From the cell containing the given text, extract its center point as [x, y] coordinate. 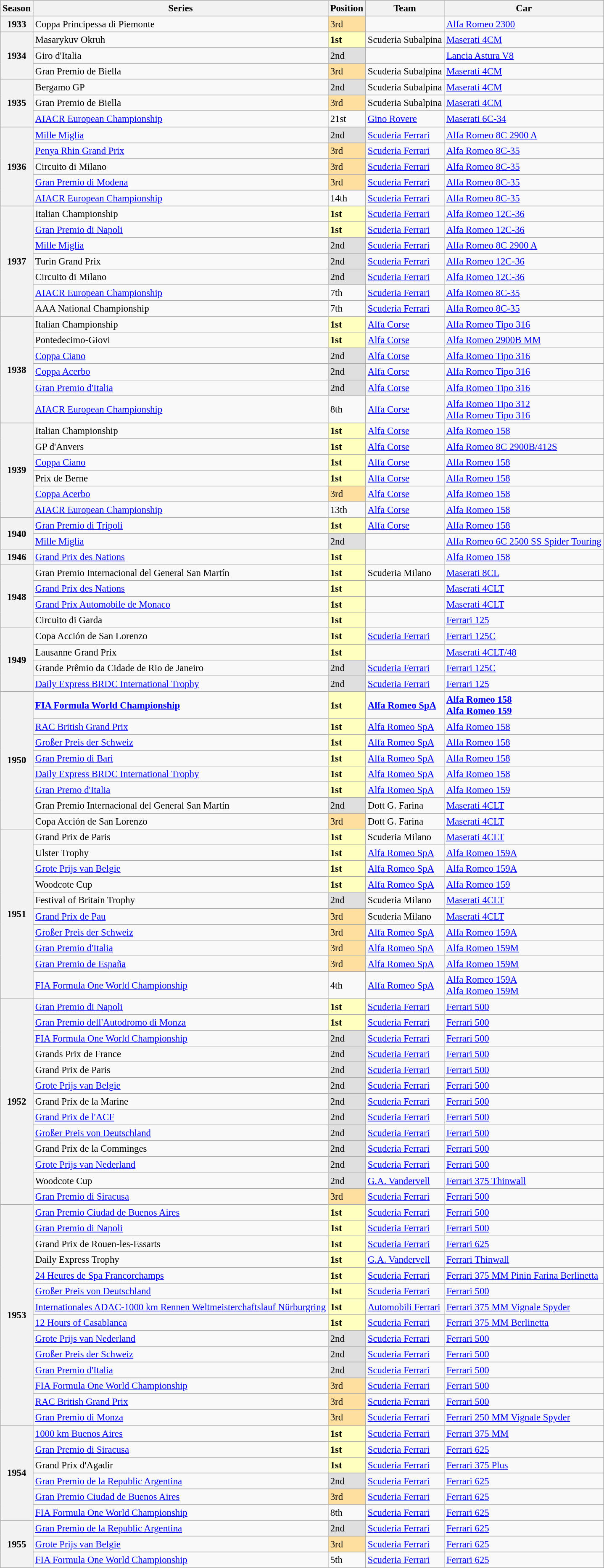
Grande Prêmio da Cidade de Rio de Janeiro [180, 668]
1951 [17, 914]
1950 [17, 760]
Gran Premio di Tripoli [180, 526]
Maserati 6C-34 [524, 119]
FIA Formula World Championship [180, 705]
1933 [17, 24]
Internationales ADAC-1000 km Rennen Weltmeisterchaftslauf Nürburgring [180, 1307]
Ferrari 375 Plus [524, 1465]
Giro d'Italia [180, 56]
Alfa Romeo 159AAlfa Romeo 159M [524, 986]
12 Hours of Casablanca [180, 1323]
Ferrari 375 MM Pinin Farina Berlinetta [524, 1275]
13th [346, 510]
Position [346, 8]
Festival of Britain Trophy [180, 901]
Ferrari 375 MM [524, 1433]
Ulster Trophy [180, 853]
1940 [17, 533]
14th [346, 198]
Grand Prix de l'ACF [180, 1117]
Automobili Ferrari [404, 1307]
GP d'Anvers [180, 447]
1955 [17, 1544]
Grands Prix de France [180, 1054]
Ferrari 375 MM Vignale Spyder [524, 1307]
Team [404, 8]
Gran Premio di Monza [180, 1418]
Ferrari 250 MM Vignale Spyder [524, 1418]
Bergamo GP [180, 87]
Grand Prix de Rouen-les-Essarts [180, 1244]
1953 [17, 1315]
Gran Premio di Bari [180, 758]
1937 [17, 262]
1939 [17, 470]
Masarykuv Okruh [180, 40]
Alfa Romeo 6C 2500 SS Spider Touring [524, 542]
Prix de Berne [180, 478]
Gran Premio de España [180, 964]
1000 km Buenos Aires [180, 1433]
Gino Rovere [404, 119]
AAA National Championship [180, 309]
Ferrari 375 Thinwall [524, 1181]
Alfa Romeo Tipo 312Alfa Romeo Tipo 316 [524, 410]
Lausanne Grand Prix [180, 652]
5th [346, 1560]
1949 [17, 660]
1938 [17, 370]
Car [524, 8]
Alfa Romeo 8C 2900B/412S [524, 447]
1948 [17, 597]
4th [346, 986]
Season [17, 8]
1954 [17, 1473]
21st [346, 119]
Alfa Romeo 2900B MM [524, 340]
Lancia Astura V8 [524, 56]
Penya Rhin Grand Prix [180, 151]
Maserati 8CL [524, 573]
Series [180, 8]
Ferrari 375 MM Berlinetta [524, 1323]
Ferrari Thinwall [524, 1260]
Pontedecimo-Giovi [180, 340]
Circuito di Garda [180, 620]
1952 [17, 1102]
24 Heures de Spa Francorchamps [180, 1275]
1946 [17, 557]
Grand Prix de Pau [180, 916]
Alfa Romeo 2300 [524, 24]
Maserati 4CLT/48 [524, 652]
1935 [17, 103]
Grand Prix de la Comminges [180, 1149]
Gran Premio di Modena [180, 182]
1934 [17, 56]
Daily Express Trophy [180, 1260]
1936 [17, 167]
Alfa Romeo 158Alfa Romeo 159 [524, 705]
Gran Premo d'Italia [180, 790]
Grand Prix d'Agadir [180, 1465]
Coppa Principessa di Piemonte [180, 24]
Grand Prix Automobile de Monaco [180, 605]
Turin Grand Prix [180, 261]
Grand Prix de la Marine [180, 1102]
Gran Premio dell'Autodromo di Monza [180, 1023]
